Capture the cell that displays the provided text and extract its [X, Y] central coordinate. 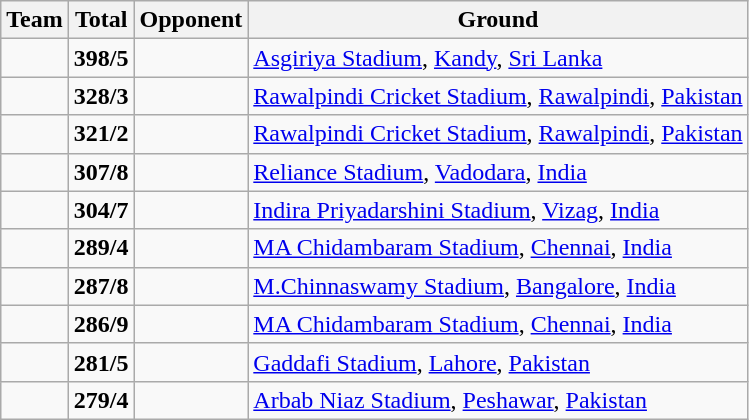
M.Chinnaswamy Stadium, Bangalore, India [498, 286]
321/2 [101, 134]
398/5 [101, 58]
Team [35, 20]
Total [101, 20]
304/7 [101, 210]
307/8 [101, 172]
Indira Priyadarshini Stadium, Vizag, India [498, 210]
289/4 [101, 248]
Ground [498, 20]
Asgiriya Stadium, Kandy, Sri Lanka [498, 58]
Reliance Stadium, Vadodara, India [498, 172]
Arbab Niaz Stadium, Peshawar, Pakistan [498, 400]
287/8 [101, 286]
281/5 [101, 362]
286/9 [101, 324]
Gaddafi Stadium, Lahore, Pakistan [498, 362]
328/3 [101, 96]
Opponent [191, 20]
279/4 [101, 400]
